Search for the cell housing the specified text and yield its [x, y] center coordinate. 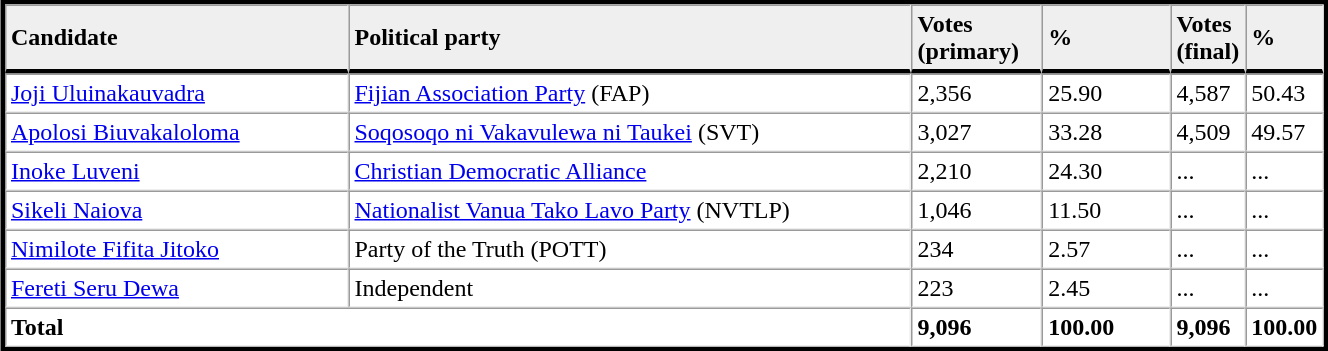
Nimilote Fifita Jitoko [177, 250]
Soqosoqo ni Vakavulewa ni Taukei (SVT) [630, 132]
4,587 [1208, 94]
2,210 [978, 172]
2.57 [1106, 250]
1,046 [978, 210]
Political party [630, 38]
11.50 [1106, 210]
Independent [630, 288]
50.43 [1284, 94]
Fereti Seru Dewa [177, 288]
Votes(primary) [978, 38]
Nationalist Vanua Tako Lavo Party (NVTLP) [630, 210]
Joji Uluinakauvadra [177, 94]
Candidate [177, 38]
Apolosi Biuvakaloloma [177, 132]
Total [458, 328]
234 [978, 250]
Party of the Truth (POTT) [630, 250]
24.30 [1106, 172]
223 [978, 288]
2.45 [1106, 288]
49.57 [1284, 132]
Inoke Luveni [177, 172]
25.90 [1106, 94]
Fijian Association Party (FAP) [630, 94]
3,027 [978, 132]
4,509 [1208, 132]
2,356 [978, 94]
Christian Democratic Alliance [630, 172]
Sikeli Naiova [177, 210]
Votes(final) [1208, 38]
33.28 [1106, 132]
